From the cell containing the given text, extract its center point as (x, y) coordinate. 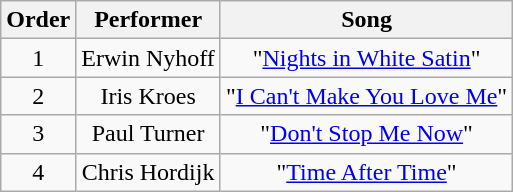
Chris Hordijk (148, 172)
Paul Turner (148, 134)
"Time After Time" (366, 172)
Erwin Nyhoff (148, 58)
"Don't Stop Me Now" (366, 134)
"Nights in White Satin" (366, 58)
"I Can't Make You Love Me" (366, 96)
Song (366, 20)
2 (38, 96)
4 (38, 172)
Order (38, 20)
Iris Kroes (148, 96)
Performer (148, 20)
1 (38, 58)
3 (38, 134)
